From the cell containing the given text, extract its center point as (x, y) coordinate. 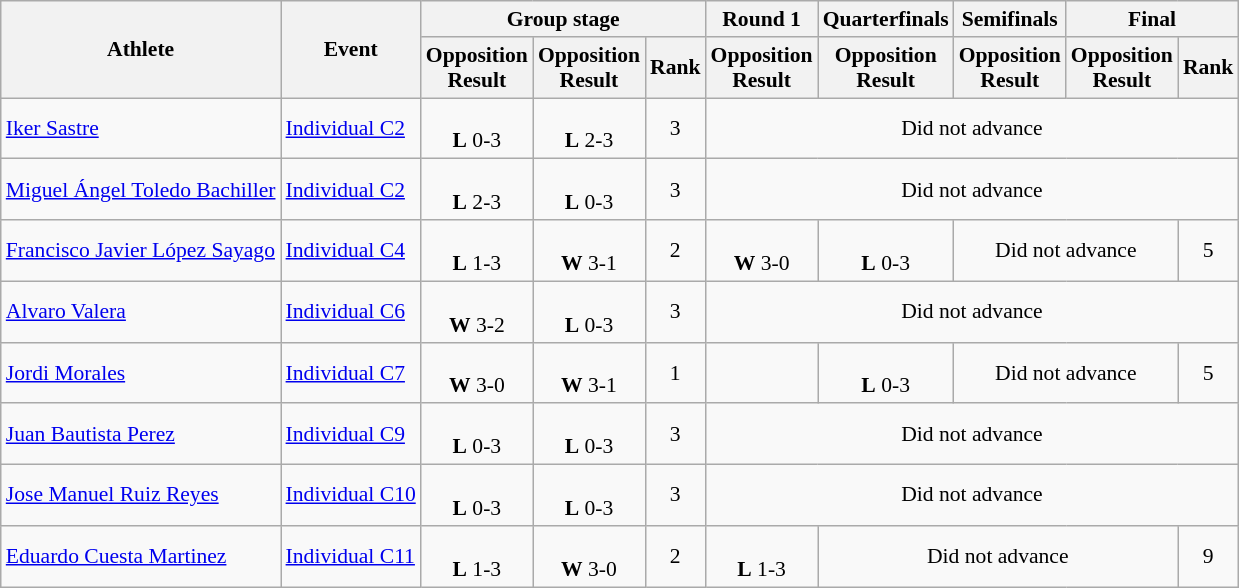
Round 1 (762, 19)
Event (351, 50)
Alvaro Valera (141, 312)
1 (676, 372)
Francisco Javier López Sayago (141, 250)
Individual C4 (351, 250)
Individual C7 (351, 372)
Individual C9 (351, 434)
Final (1152, 19)
Group stage (564, 19)
Quarterfinals (886, 19)
Individual C10 (351, 496)
Semifinals (1010, 19)
Eduardo Cuesta Martinez (141, 556)
Juan Bautista Perez (141, 434)
Jordi Morales (141, 372)
Miguel Ángel Toledo Bachiller (141, 190)
Athlete (141, 50)
Jose Manuel Ruiz Reyes (141, 496)
Individual C11 (351, 556)
9 (1208, 556)
Iker Sastre (141, 128)
W 3-2 (477, 312)
Individual C6 (351, 312)
